Provide the [X, Y] coordinate of the cell's center where the given text is located.  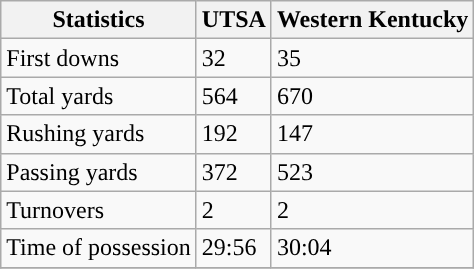
First downs [99, 58]
Statistics [99, 20]
564 [234, 96]
372 [234, 172]
35 [372, 58]
32 [234, 58]
Passing yards [99, 172]
192 [234, 134]
Time of possession [99, 248]
Total yards [99, 96]
Turnovers [99, 210]
UTSA [234, 20]
670 [372, 96]
523 [372, 172]
Rushing yards [99, 134]
147 [372, 134]
30:04 [372, 248]
Western Kentucky [372, 20]
29:56 [234, 248]
